Return (x, y) of the center of cell containing provided text 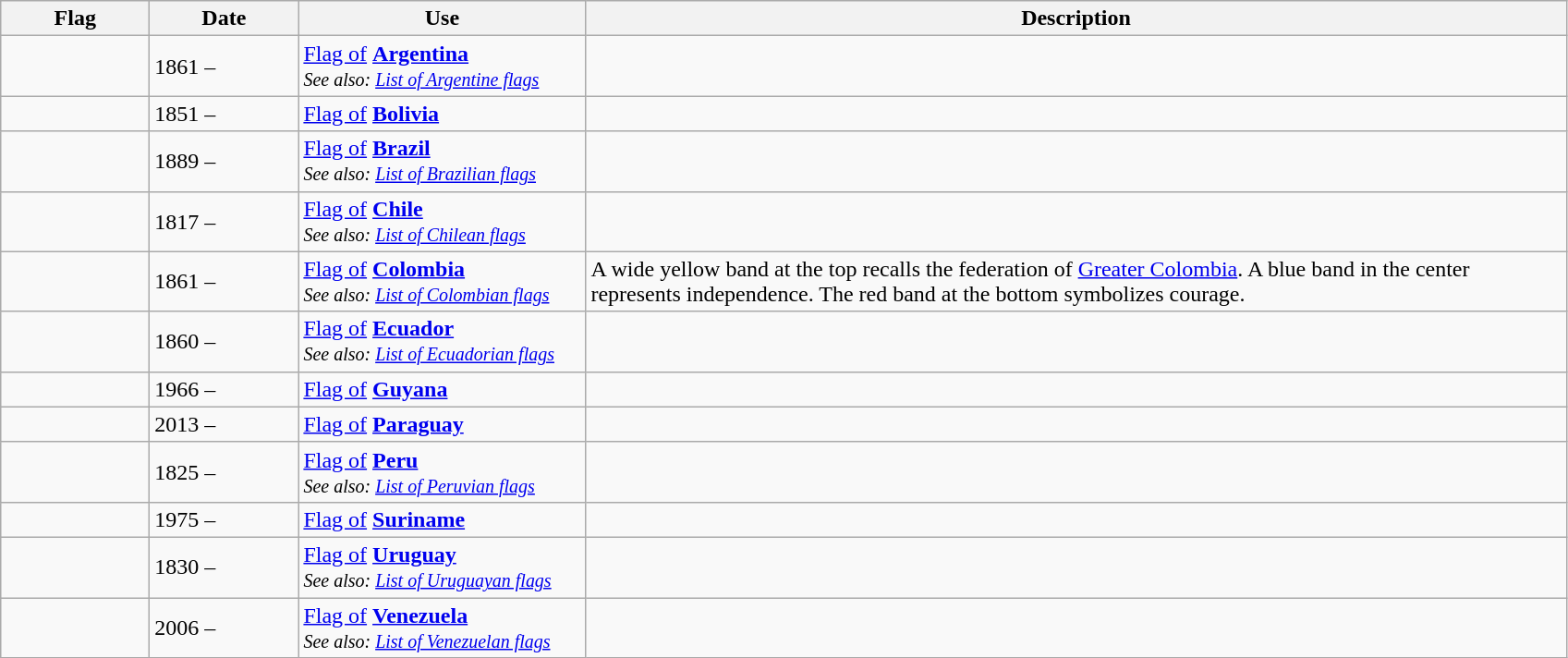
Flag of ColombiaSee also: List of Colombian flags (442, 281)
1825 – (224, 471)
Flag of Guyana (442, 389)
1851 – (224, 114)
Flag of PeruSee also: List of Peruvian flags (442, 471)
Flag of Bolivia (442, 114)
Flag of Paraguay (442, 424)
2006 – (224, 627)
Flag (76, 18)
Use (442, 18)
1830 – (224, 567)
1975 – (224, 519)
1966 – (224, 389)
1860 – (224, 342)
1889 – (224, 161)
Flag of VenezuelaSee also: List of Venezuelan flags (442, 627)
Description (1076, 18)
Flag of Suriname (442, 519)
1817 – (224, 222)
Flag of EcuadorSee also: List of Ecuadorian flags (442, 342)
Flag of ArgentinaSee also: List of Argentine flags (442, 67)
Flag of BrazilSee also: List of Brazilian flags (442, 161)
Date (224, 18)
2013 – (224, 424)
Flag of ChileSee also: List of Chilean flags (442, 222)
Flag of UruguaySee also: List of Uruguayan flags (442, 567)
